For the text-containing cell, return its midpoint in [x, y] coordinate format. 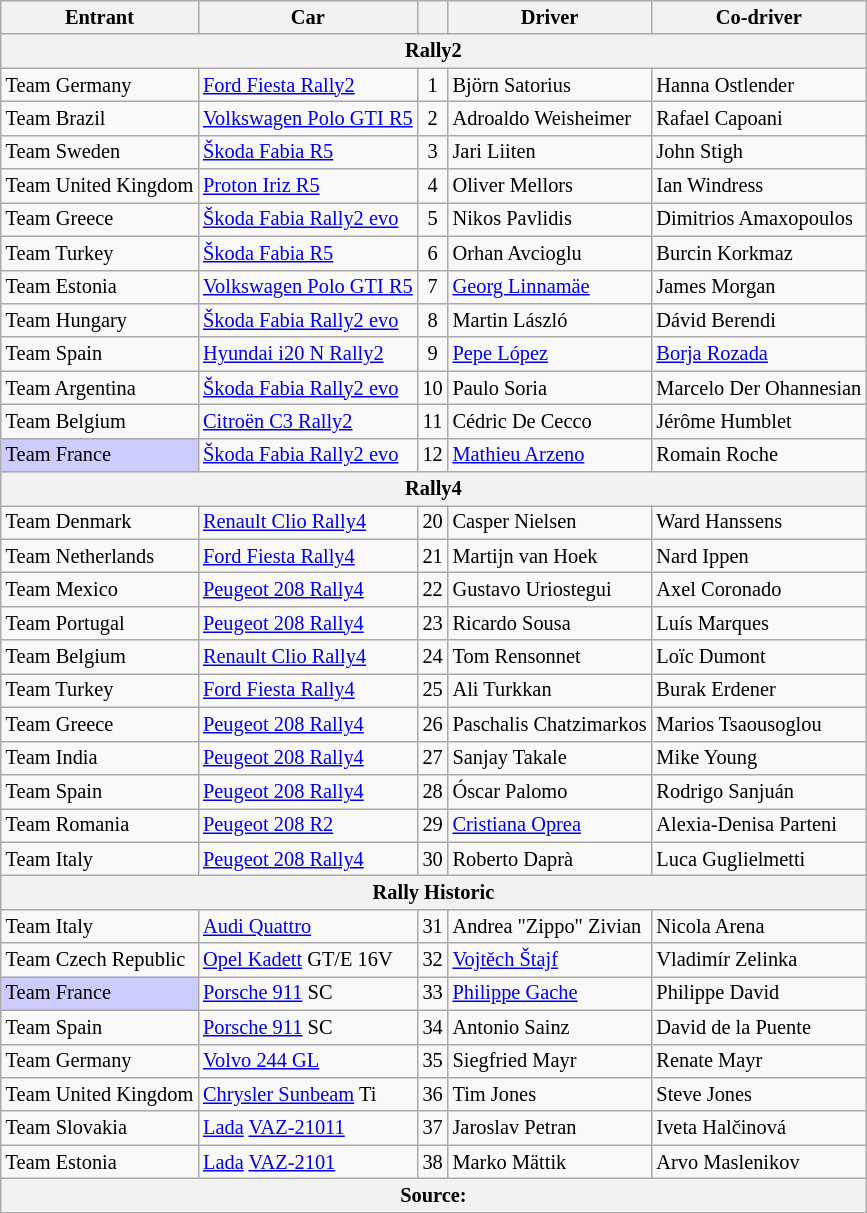
Nikos Pavlidis [550, 219]
Team Slovakia [100, 1128]
Antonio Sainz [550, 1027]
Martijn van Hoek [550, 556]
Jaroslav Petran [550, 1128]
Luca Guglielmetti [760, 859]
Luís Marques [760, 623]
Oliver Mellors [550, 186]
Mathieu Arzeno [550, 455]
Team Brazil [100, 118]
26 [433, 724]
Borja Rozada [760, 354]
Chrysler Sunbeam Ti [308, 1094]
4 [433, 186]
Lada VAZ-21011 [308, 1128]
5 [433, 219]
Cristiana Oprea [550, 825]
Andrea "Zippo" Zivian [550, 926]
Ward Hanssens [760, 522]
37 [433, 1128]
Ali Turkkan [550, 690]
Lada VAZ-2101 [308, 1162]
Marko Mättik [550, 1162]
Sanjay Takale [550, 758]
8 [433, 320]
Entrant [100, 17]
Nicola Arena [760, 926]
10 [433, 388]
25 [433, 690]
Mike Young [760, 758]
Pepe López [550, 354]
28 [433, 791]
Hanna Ostlender [760, 85]
Team Argentina [100, 388]
Team Sweden [100, 152]
Marios Tsaousoglou [760, 724]
32 [433, 960]
29 [433, 825]
James Morgan [760, 287]
Gustavo Uriostegui [550, 589]
Alexia-Denisa Parteni [760, 825]
Team Portugal [100, 623]
Óscar Palomo [550, 791]
Driver [550, 17]
Björn Satorius [550, 85]
Cédric De Cecco [550, 421]
Peugeot 208 R2 [308, 825]
Adroaldo Weisheimer [550, 118]
John Stigh [760, 152]
35 [433, 1061]
24 [433, 657]
Marcelo Der Ohannesian [760, 388]
Rafael Capoani [760, 118]
3 [433, 152]
Team Czech Republic [100, 960]
Steve Jones [760, 1094]
Roberto Daprà [550, 859]
22 [433, 589]
Team Romania [100, 825]
Georg Linnamäe [550, 287]
Rally2 [434, 51]
Source: [434, 1195]
Paschalis Chatzimarkos [550, 724]
Opel Kadett GT/E 16V [308, 960]
Tim Jones [550, 1094]
Romain Roche [760, 455]
Renate Mayr [760, 1061]
Siegfried Mayr [550, 1061]
Ian Windress [760, 186]
Axel Coronado [760, 589]
27 [433, 758]
20 [433, 522]
Casper Nielsen [550, 522]
12 [433, 455]
Jari Liiten [550, 152]
Hyundai i20 N Rally2 [308, 354]
Rally4 [434, 489]
Dávid Berendi [760, 320]
Jérôme Humblet [760, 421]
Co-driver [760, 17]
Martin László [550, 320]
Citroën C3 Rally2 [308, 421]
Car [308, 17]
11 [433, 421]
Paulo Soria [550, 388]
36 [433, 1094]
Vojtěch Štajf [550, 960]
Nard Ippen [760, 556]
Proton Iriz R5 [308, 186]
Philippe Gache [550, 993]
Burak Erdener [760, 690]
21 [433, 556]
38 [433, 1162]
Loïc Dumont [760, 657]
Philippe David [760, 993]
34 [433, 1027]
Orhan Avcioglu [550, 253]
2 [433, 118]
6 [433, 253]
Vladimír Zelinka [760, 960]
Rodrigo Sanjuán [760, 791]
Arvo Maslenikov [760, 1162]
Team India [100, 758]
Dimitrios Amaxopoulos [760, 219]
Ricardo Sousa [550, 623]
Tom Rensonnet [550, 657]
7 [433, 287]
1 [433, 85]
Audi Quattro [308, 926]
Team Netherlands [100, 556]
31 [433, 926]
Volvo 244 GL [308, 1061]
Burcin Korkmaz [760, 253]
Team Denmark [100, 522]
9 [433, 354]
David de la Puente [760, 1027]
Team Hungary [100, 320]
23 [433, 623]
Rally Historic [434, 892]
33 [433, 993]
Ford Fiesta Rally2 [308, 85]
Team Mexico [100, 589]
Iveta Halčinová [760, 1128]
30 [433, 859]
